Find where the given text appears and provide that cell's center as (X, Y) coordinate. 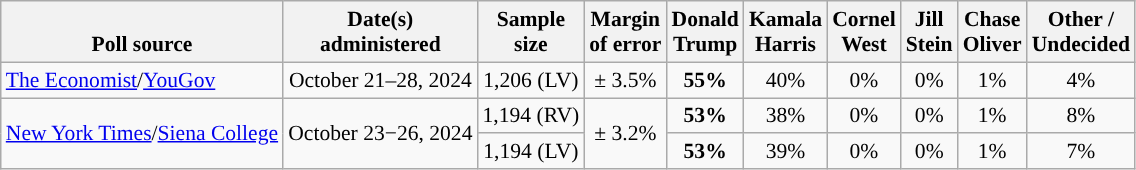
1,194 (LV) (532, 152)
40% (786, 80)
October 21–28, 2024 (380, 80)
38% (786, 116)
JillStein (930, 32)
KamalaHarris (786, 32)
Other /Undecided (1081, 32)
7% (1081, 152)
39% (786, 152)
October 23−26, 2024 (380, 134)
8% (1081, 116)
1,194 (RV) (532, 116)
The Economist/YouGov (142, 80)
± 3.5% (625, 80)
4% (1081, 80)
Marginof error (625, 32)
CornelWest (864, 32)
Samplesize (532, 32)
± 3.2% (625, 134)
DonaldTrump (704, 32)
Date(s)administered (380, 32)
1,206 (LV) (532, 80)
ChaseOliver (992, 32)
New York Times/Siena College (142, 134)
55% (704, 80)
Poll source (142, 32)
